Search for the cell housing the specified text and yield its [X, Y] center coordinate. 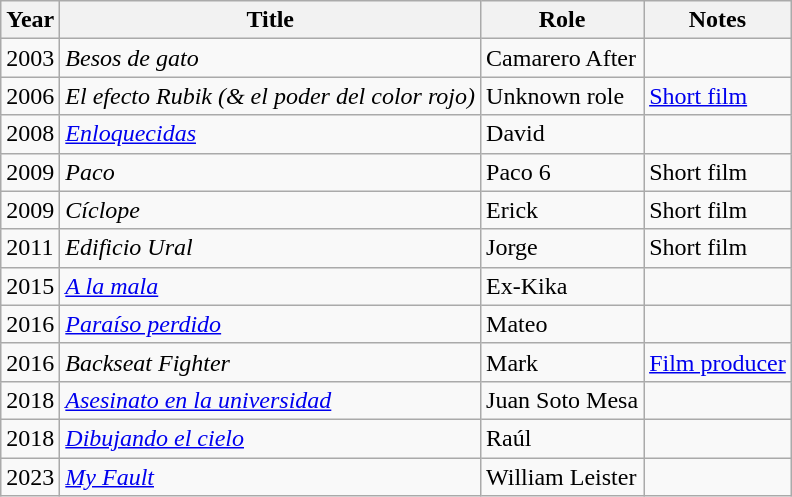
A la mala [270, 286]
Notes [718, 20]
Paco 6 [562, 172]
Title [270, 20]
Paraíso perdido [270, 324]
Asesinato en la universidad [270, 400]
Mark [562, 362]
David [562, 134]
2023 [30, 477]
Enloquecidas [270, 134]
2006 [30, 96]
Besos de gato [270, 58]
2015 [30, 286]
Film producer [718, 362]
Juan Soto Mesa [562, 400]
Mateo [562, 324]
Erick [562, 210]
Jorge [562, 248]
Camarero After [562, 58]
Raúl [562, 438]
Ex-Kika [562, 286]
2003 [30, 58]
Year [30, 20]
2008 [30, 134]
William Leister [562, 477]
Unknown role [562, 96]
2011 [30, 248]
El efecto Rubik (& el poder del color rojo) [270, 96]
Paco [270, 172]
Dibujando el cielo [270, 438]
Edificio Ural [270, 248]
Cíclope [270, 210]
Role [562, 20]
My Fault [270, 477]
Backseat Fighter [270, 362]
